From the cell containing the given text, extract its center point as [X, Y] coordinate. 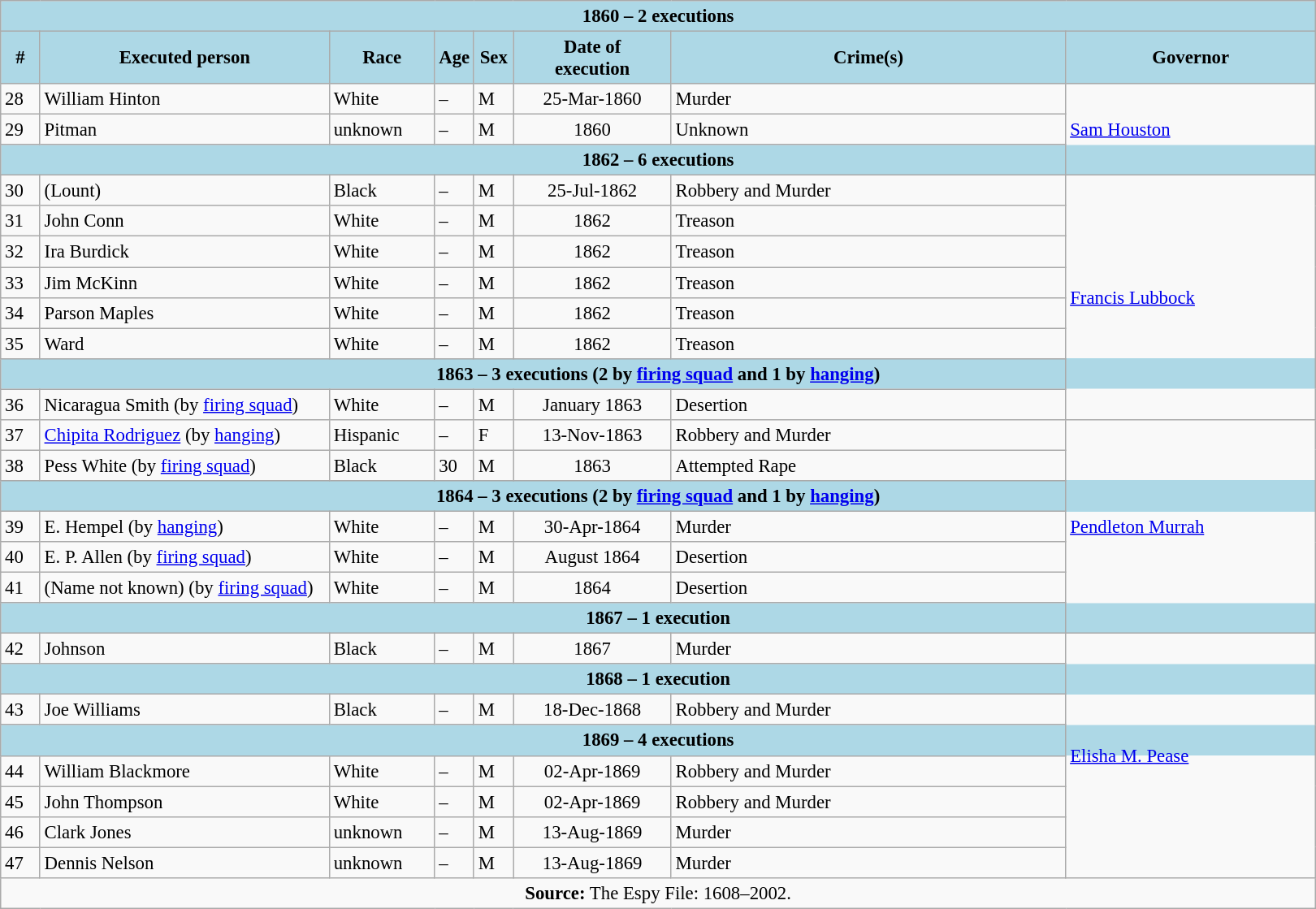
John Conn [184, 222]
1867 – 1 execution [658, 618]
36 [21, 405]
29 [21, 130]
Source: The Espy File: 1608–2002. [658, 894]
47 [21, 863]
1864 [592, 588]
46 [21, 832]
30-Apr-1864 [592, 526]
1862 – 6 executions [658, 160]
Dennis Nelson [184, 863]
Joe Williams [184, 710]
Ward [184, 344]
E. P. Allen (by firing squad) [184, 557]
Jim McKinn [184, 283]
25-Mar-1860 [592, 99]
1864 – 3 executions (2 by firing squad and 1 by hanging) [658, 496]
F [494, 435]
32 [21, 252]
42 [21, 649]
37 [21, 435]
34 [21, 313]
Race [382, 58]
# [21, 58]
Attempted Rape [868, 465]
William Blackmore [184, 771]
Francis Lubbock [1191, 297]
35 [21, 344]
1863 – 3 executions (2 by firing squad and 1 by hanging) [658, 374]
(Lount) [184, 191]
Governor [1191, 58]
44 [21, 771]
28 [21, 99]
William Hinton [184, 99]
Pendleton Murrah [1191, 526]
1867 [592, 649]
40 [21, 557]
Pitman [184, 130]
Executed person [184, 58]
18-Dec-1868 [592, 710]
Johnson [184, 649]
John Thompson [184, 802]
39 [21, 526]
Clark Jones [184, 832]
Chipita Rodriguez (by hanging) [184, 435]
45 [21, 802]
Age [455, 58]
Sex [494, 58]
Date of execution [592, 58]
Crime(s) [868, 58]
Nicaragua Smith (by firing squad) [184, 405]
Parson Maples [184, 313]
1869 – 4 executions [658, 741]
13-Nov-1863 [592, 435]
August 1864 [592, 557]
1860 [592, 130]
41 [21, 588]
38 [21, 465]
1860 – 2 executions [658, 16]
Elisha M. Pease [1191, 755]
43 [21, 710]
January 1863 [592, 405]
Pess White (by firing squad) [184, 465]
(Name not known) (by firing squad) [184, 588]
1868 – 1 execution [658, 679]
25-Jul-1862 [592, 191]
33 [21, 283]
1863 [592, 465]
E. Hempel (by hanging) [184, 526]
Hispanic [382, 435]
Unknown [868, 130]
Sam Houston [1191, 130]
Ira Burdick [184, 252]
31 [21, 222]
